Pinpoint the cell where the given text exists, returning its (X, Y) midpoint coordinate. 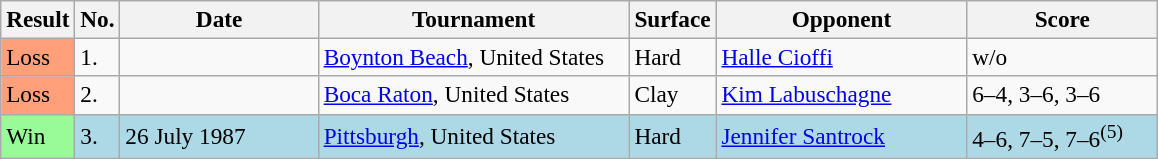
26 July 1987 (219, 136)
Result (38, 19)
No. (98, 19)
Surface (672, 19)
Opponent (842, 19)
Boynton Beach, United States (474, 57)
6–4, 3–6, 3–6 (1062, 95)
Kim Labuschagne (842, 95)
Score (1062, 19)
2. (98, 95)
w/o (1062, 57)
4–6, 7–5, 7–6(5) (1062, 136)
Pittsburgh, United States (474, 136)
Clay (672, 95)
3. (98, 136)
Boca Raton, United States (474, 95)
Tournament (474, 19)
Win (38, 136)
Halle Cioffi (842, 57)
1. (98, 57)
Jennifer Santrock (842, 136)
Date (219, 19)
